Pinpoint the cell where the given text exists, returning its [x, y] midpoint coordinate. 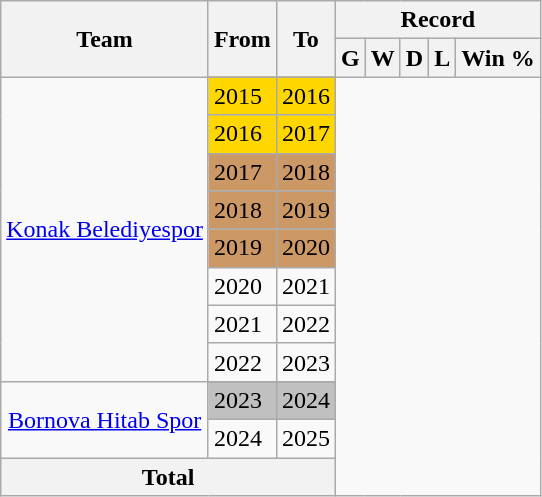
L [442, 58]
G [350, 58]
To [306, 39]
D [414, 58]
Total [168, 477]
Win % [498, 58]
Team [105, 39]
Record [438, 20]
Bornova Hitab Spor [105, 419]
From [242, 39]
2015 [242, 96]
Konak Belediyespor [105, 229]
2025 [306, 438]
W [382, 58]
